From the cell containing the given text, extract its center point as (x, y) coordinate. 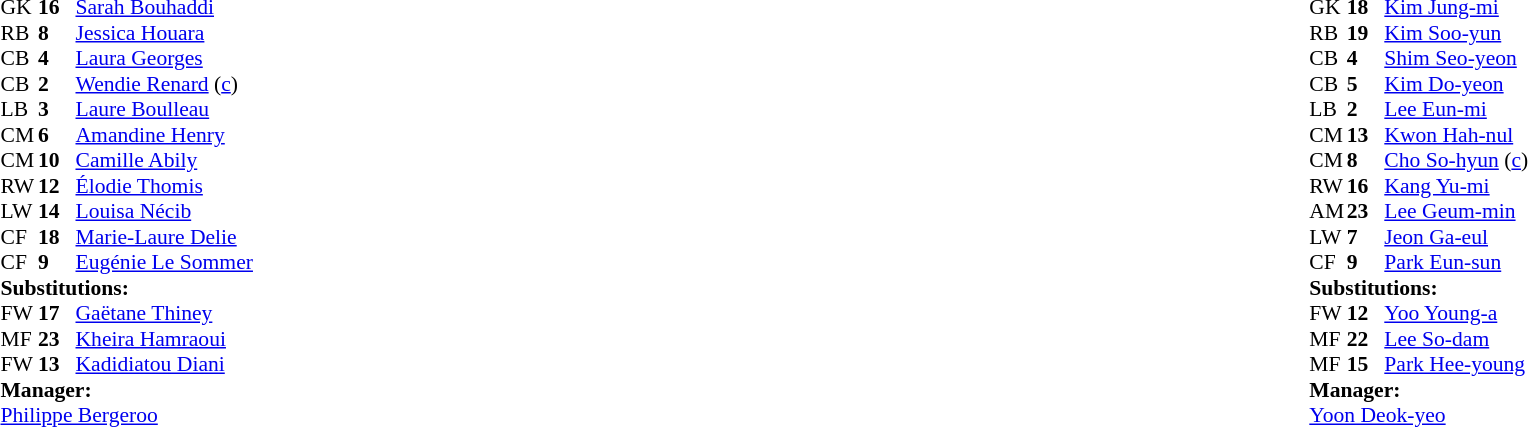
Kadidiatou Diani (164, 365)
Jeon Ga-eul (1456, 237)
Kang Yu-mi (1456, 186)
7 (1366, 237)
18 (57, 237)
5 (1366, 84)
16 (1366, 186)
14 (57, 211)
17 (57, 313)
Kwon Hah-nul (1456, 135)
Park Hee-young (1456, 365)
Eugénie Le Sommer (164, 263)
AM (1328, 211)
Shim Seo-yeon (1456, 59)
Gaëtane Thiney (164, 313)
Élodie Thomis (164, 186)
Park Eun-sun (1456, 263)
3 (57, 109)
Marie-Laure Delie (164, 237)
22 (1366, 339)
15 (1366, 365)
Lee Eun-mi (1456, 109)
Lee So-dam (1456, 339)
Jessica Houara (164, 33)
19 (1366, 33)
Amandine Henry (164, 135)
Laura Georges (164, 59)
Kheira Hamraoui (164, 339)
Yoo Young-a (1456, 313)
Wendie Renard (c) (164, 84)
10 (57, 161)
Camille Abily (164, 161)
Kim Soo-yun (1456, 33)
Lee Geum-min (1456, 211)
Laure Boulleau (164, 109)
6 (57, 135)
Kim Do-yeon (1456, 84)
Louisa Nécib (164, 211)
Cho So-hyun (c) (1456, 161)
